Detect which cell encompasses the target text, then output its (x, y) center coordinate. 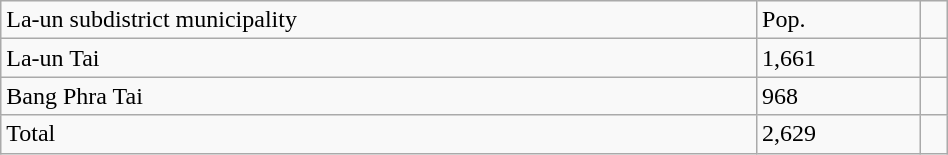
Pop. (838, 20)
2,629 (838, 134)
Bang Phra Tai (379, 96)
968 (838, 96)
La-un Tai (379, 58)
1,661 (838, 58)
La-un subdistrict municipality (379, 20)
Total (379, 134)
